Locate the cell with the specified text and output its [x, y] center coordinate. 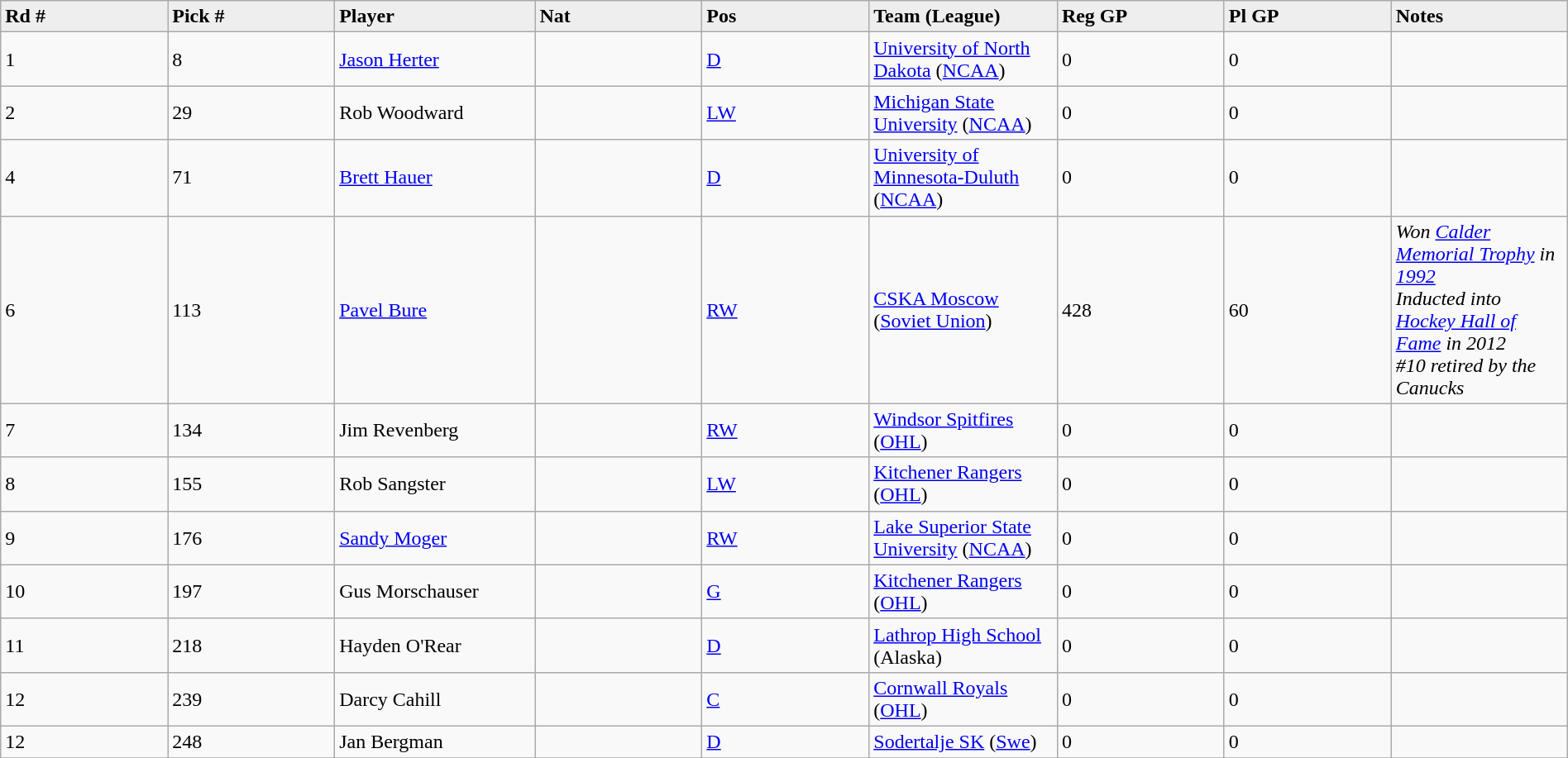
Michigan State University (NCAA) [963, 112]
2 [84, 112]
Gus Morschauser [435, 592]
Sodertalje SK (Swe) [963, 741]
197 [251, 592]
Rob Woodward [435, 112]
218 [251, 645]
Jason Herter [435, 60]
1 [84, 60]
Jim Revenberg [435, 430]
71 [251, 178]
60 [1307, 309]
Pavel Bure [435, 309]
Pick # [251, 17]
Lathrop High School (Alaska) [963, 645]
10 [84, 592]
Pl GP [1307, 17]
428 [1140, 309]
Sandy Moger [435, 537]
Notes [1479, 17]
Rd # [84, 17]
239 [251, 699]
7 [84, 430]
134 [251, 430]
11 [84, 645]
176 [251, 537]
248 [251, 741]
113 [251, 309]
Darcy Cahill [435, 699]
Lake Superior State University (NCAA) [963, 537]
29 [251, 112]
6 [84, 309]
Won Calder Memorial Trophy in 1992Inducted into Hockey Hall of Fame in 2012#10 retired by the Canucks [1479, 309]
C [786, 699]
Hayden O'Rear [435, 645]
Nat [619, 17]
Player [435, 17]
155 [251, 484]
Brett Hauer [435, 178]
University of North Dakota (NCAA) [963, 60]
Windsor Spitfires (OHL) [963, 430]
9 [84, 537]
Pos [786, 17]
Team (League) [963, 17]
Reg GP [1140, 17]
University of Minnesota-Duluth (NCAA) [963, 178]
Jan Bergman [435, 741]
CSKA Moscow (Soviet Union) [963, 309]
Cornwall Royals (OHL) [963, 699]
Rob Sangster [435, 484]
G [786, 592]
4 [84, 178]
